Output the (X, Y) coordinate of the center of the cell containing the given text.  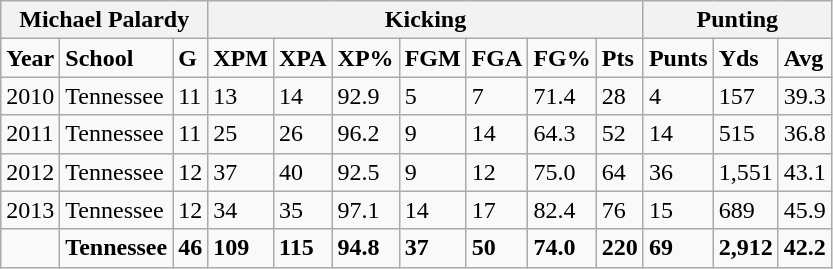
Kicking (426, 20)
52 (620, 134)
75.0 (562, 172)
Pts (620, 58)
XP% (366, 58)
FGM (432, 58)
XPA (302, 58)
74.0 (562, 248)
34 (241, 210)
71.4 (562, 96)
115 (302, 248)
FG% (562, 58)
2,912 (746, 248)
Punts (678, 58)
13 (241, 96)
76 (620, 210)
157 (746, 96)
Yds (746, 58)
515 (746, 134)
5 (432, 96)
69 (678, 248)
46 (190, 248)
36 (678, 172)
97.1 (366, 210)
82.4 (562, 210)
4 (678, 96)
109 (241, 248)
2011 (30, 134)
28 (620, 96)
64 (620, 172)
Michael Palardy (104, 20)
96.2 (366, 134)
26 (302, 134)
689 (746, 210)
220 (620, 248)
94.8 (366, 248)
Avg (804, 58)
Punting (737, 20)
45.9 (804, 210)
92.9 (366, 96)
17 (497, 210)
36.8 (804, 134)
39.3 (804, 96)
2013 (30, 210)
64.3 (562, 134)
1,551 (746, 172)
G (190, 58)
7 (497, 96)
FGA (497, 58)
15 (678, 210)
35 (302, 210)
School (116, 58)
42.2 (804, 248)
XPM (241, 58)
92.5 (366, 172)
Year (30, 58)
40 (302, 172)
2010 (30, 96)
25 (241, 134)
2012 (30, 172)
43.1 (804, 172)
50 (497, 248)
